Find where the given text appears and provide that cell's center as (X, Y) coordinate. 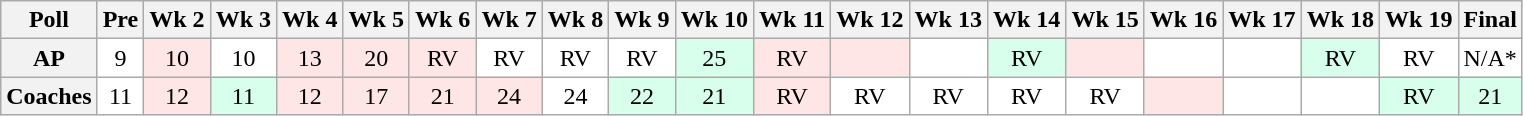
22 (642, 96)
Wk 8 (575, 20)
Wk 10 (714, 20)
Wk 9 (642, 20)
Pre (120, 20)
Final (1490, 20)
Wk 11 (792, 20)
N/A* (1490, 58)
Wk 5 (376, 20)
Coaches (49, 96)
Wk 4 (310, 20)
17 (376, 96)
Wk 2 (177, 20)
Wk 6 (442, 20)
Wk 12 (870, 20)
AP (49, 58)
Wk 19 (1419, 20)
9 (120, 58)
Wk 17 (1262, 20)
Wk 3 (243, 20)
20 (376, 58)
13 (310, 58)
25 (714, 58)
Wk 16 (1183, 20)
Wk 18 (1340, 20)
Wk 14 (1026, 20)
Wk 7 (509, 20)
Wk 15 (1105, 20)
Poll (49, 20)
Wk 13 (948, 20)
